Search for the cell housing the specified text and yield its (x, y) center coordinate. 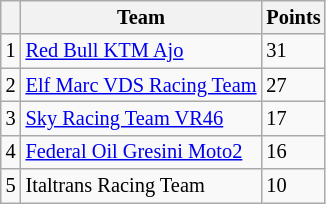
16 (293, 152)
Sky Racing Team VR46 (142, 118)
3 (11, 118)
17 (293, 118)
Points (293, 17)
Federal Oil Gresini Moto2 (142, 152)
Team (142, 17)
1 (11, 51)
2 (11, 85)
27 (293, 85)
Italtrans Racing Team (142, 186)
10 (293, 186)
Elf Marc VDS Racing Team (142, 85)
31 (293, 51)
Red Bull KTM Ajo (142, 51)
5 (11, 186)
4 (11, 152)
